Search for the cell housing the specified text and yield its [X, Y] center coordinate. 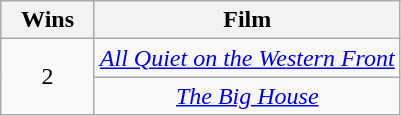
The Big House [247, 96]
Wins [48, 20]
All Quiet on the Western Front [247, 58]
Film [247, 20]
2 [48, 77]
